Pinpoint the cell where the given text exists, returning its [X, Y] midpoint coordinate. 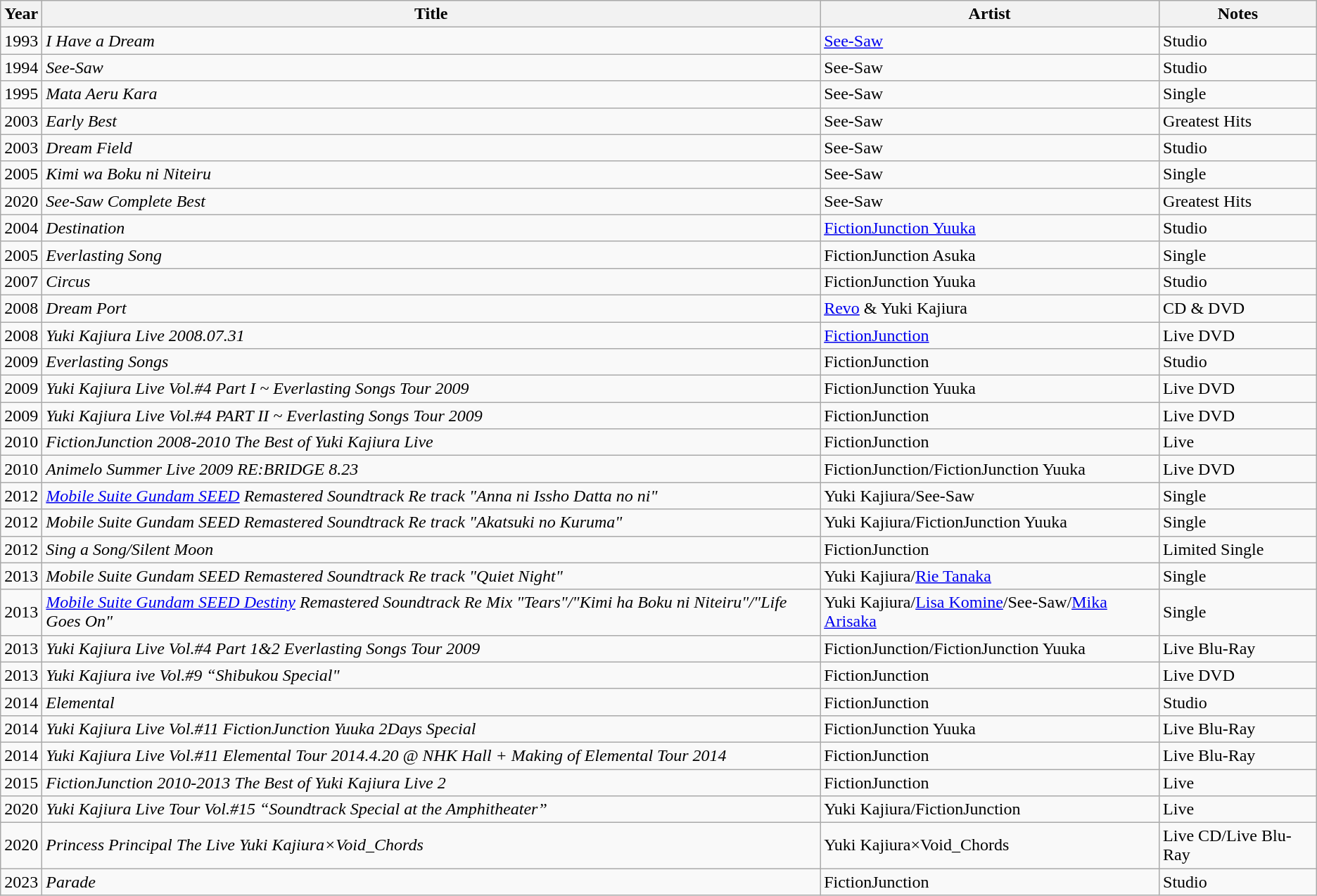
Yuki Kajiura Live Vol.#4 PART II ~ Everlasting Songs Tour 2009 [431, 416]
1995 [21, 94]
Animelo Summer Live 2009 RE:BRIDGE 8.23 [431, 469]
See-Saw Complete Best [431, 201]
Destination [431, 228]
Yuki Kajiura/Rie Tanaka [990, 576]
Mobile Suite Gundam SEED Remastered Soundtrack Re track "Quiet Night" [431, 576]
Mata Aeru Kara [431, 94]
Yuki Kajiura/Lisa Komine/See-Saw/Mika Arisaka [990, 612]
CD & DVD [1238, 308]
Sing a Song/Silent Moon [431, 549]
Yuki Kajiura Live Vol.#4 Part 1&2 Everlasting Songs Tour 2009 [431, 648]
2007 [21, 281]
Year [21, 14]
Yuki Kajiura Live Vol.#4 Part I ~ Everlasting Songs Tour 2009 [431, 389]
Yuki Kajiura/FictionJunction Yuuka [990, 523]
Live CD/Live Blu-Ray [1238, 845]
1994 [21, 68]
Yuki Kajiura/See-Saw [990, 496]
Mobile Suite Gundam SEED Remastered Soundtrack Re track "Akatsuki no Kuruma" [431, 523]
Dream Port [431, 308]
1993 [21, 41]
Yuki Kajiura×Void_Chords [990, 845]
Circus [431, 281]
FictionJunction 2010-2013 The Best of Yuki Kajiura Live 2 [431, 783]
Notes [1238, 14]
Yuki Kajiura/FictionJunction [990, 809]
2023 [21, 882]
Yuki Kajiura Live Tour Vol.#15 “Soundtrack Special at the Amphitheater” [431, 809]
Yuki Kajiura Live Vol.#11 Elemental Tour 2014.4.20 @ NHK Hall + Making of Elemental Tour 2014 [431, 755]
Artist [990, 14]
Yuki Kajiura Live 2008.07.31 [431, 335]
I Have a Dream [431, 41]
2015 [21, 783]
Title [431, 14]
FictionJunction 2008-2010 The Best of Yuki Kajiura Live [431, 442]
Parade [431, 882]
Dream Field [431, 148]
2004 [21, 228]
Kimi wa Boku ni Niteiru [431, 174]
Yuki Kajiura Live Vol.#11 FictionJunction Yuuka 2Days Special [431, 729]
Everlasting Song [431, 255]
Yuki Kajiura ive Vol.#9 “Shibukou Special" [431, 675]
Mobile Suite Gundam SEED Destiny Remastered Soundtrack Re Mix "Tears"/"Kimi ha Boku ni Niteiru"/"Life Goes On" [431, 612]
Revo & Yuki Kajiura [990, 308]
Limited Single [1238, 549]
Elemental [431, 702]
Early Best [431, 121]
FictionJunction Asuka [990, 255]
Mobile Suite Gundam SEED Remastered Soundtrack Re track "Anna ni Issho Datta no ni" [431, 496]
Princess Principal The Live Yuki Kajiura×Void_Chords [431, 845]
Everlasting Songs [431, 362]
